Detect which cell encompasses the target text, then output its [x, y] center coordinate. 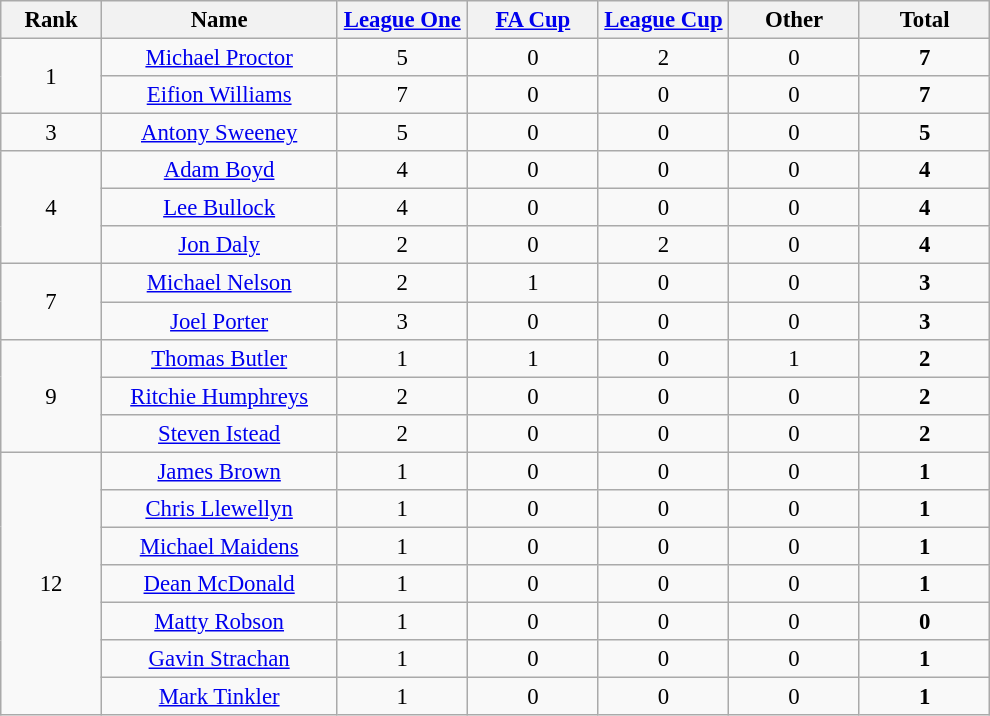
Steven Istead [219, 433]
Thomas Butler [219, 358]
9 [52, 396]
Lee Bullock [219, 208]
Rank [52, 20]
Matty Robson [219, 621]
Dean McDonald [219, 584]
Antony Sweeney [219, 133]
Adam Boyd [219, 170]
Chris Llewellyn [219, 509]
Joel Porter [219, 321]
Name [219, 20]
Michael Proctor [219, 58]
Other [794, 20]
Mark Tinkler [219, 697]
Gavin Strachan [219, 659]
Ritchie Humphreys [219, 396]
Michael Nelson [219, 283]
League One [402, 20]
Jon Daly [219, 245]
League Cup [664, 20]
James Brown [219, 471]
FA Cup [534, 20]
Eifion Williams [219, 95]
Total [924, 20]
12 [52, 584]
Michael Maidens [219, 546]
